Find where the given text appears and provide that cell's center as [X, Y] coordinate. 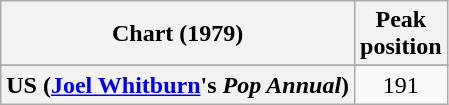
US (Joel Whitburn's Pop Annual) [178, 85]
Chart (1979) [178, 34]
191 [401, 85]
Peakposition [401, 34]
